Determine the (X, Y) coordinate at the center of the cell enclosing the given text.  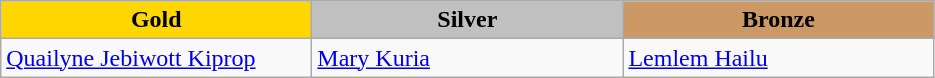
Mary Kuria (468, 58)
Quailyne Jebiwott Kiprop (156, 58)
Silver (468, 20)
Lemlem Hailu (778, 58)
Gold (156, 20)
Bronze (778, 20)
